Output the [X, Y] coordinate of the center of the cell containing the given text.  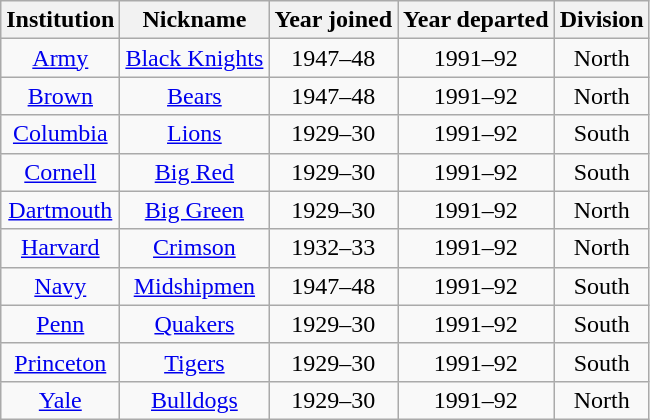
Bulldogs [194, 400]
Penn [60, 324]
Quakers [194, 324]
Army [60, 58]
Black Knights [194, 58]
Tigers [194, 362]
Nickname [194, 20]
Harvard [60, 248]
Big Red [194, 172]
Bears [194, 96]
Princeton [60, 362]
Navy [60, 286]
Yale [60, 400]
Dartmouth [60, 210]
1932–33 [334, 248]
Crimson [194, 248]
Institution [60, 20]
Midshipmen [194, 286]
Brown [60, 96]
Year joined [334, 20]
Year departed [476, 20]
Division [602, 20]
Cornell [60, 172]
Columbia [60, 134]
Lions [194, 134]
Big Green [194, 210]
